Scan for the cell matching the given text and deliver its (x, y) coordinate at center. 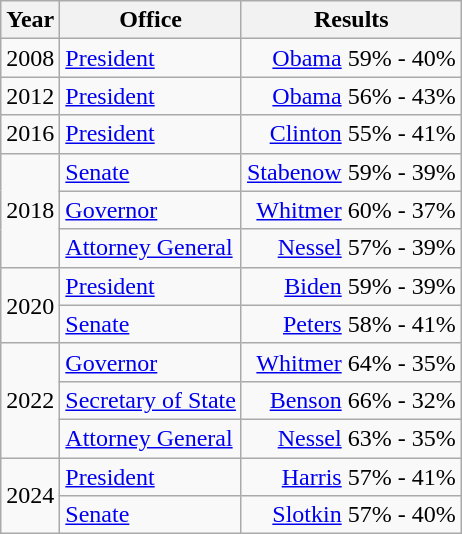
Stabenow 59% - 39% (351, 172)
Peters 58% - 41% (351, 324)
Whitmer 60% - 37% (351, 210)
Clinton 55% - 41% (351, 134)
2016 (30, 134)
Whitmer 64% - 35% (351, 362)
2018 (30, 210)
Harris 57% - 41% (351, 477)
Slotkin 57% - 40% (351, 515)
Benson 66% - 32% (351, 400)
2022 (30, 400)
Year (30, 20)
2008 (30, 58)
Biden 59% - 39% (351, 286)
Nessel 63% - 35% (351, 438)
2020 (30, 305)
2012 (30, 96)
Office (151, 20)
Nessel 57% - 39% (351, 248)
Results (351, 20)
Secretary of State (151, 400)
Obama 59% - 40% (351, 58)
2024 (30, 496)
Obama 56% - 43% (351, 96)
